For the text-containing cell, return its midpoint in [X, Y] coordinate format. 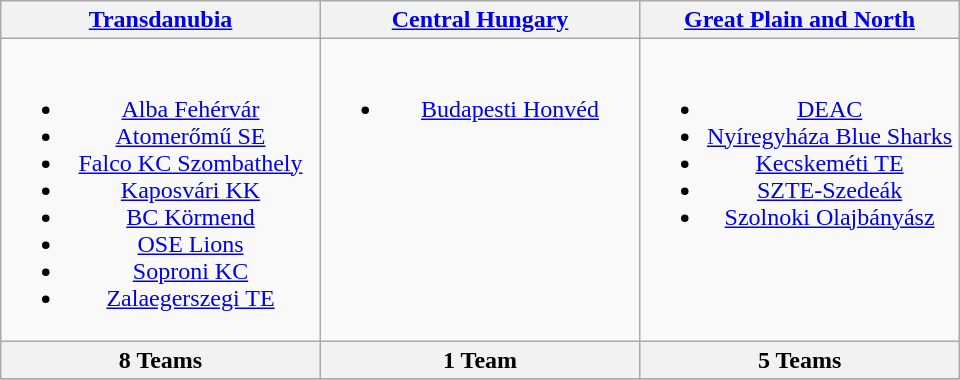
DEACNyíregyháza Blue SharksKecskeméti TESZTE-SzedeákSzolnoki Olajbányász [800, 190]
Alba FehérvárAtomerőmű SEFalco KC SzombathelyKaposvári KKBC KörmendOSE LionsSoproni KCZalaegerszegi TE [161, 190]
1 Team [480, 360]
5 Teams [800, 360]
Central Hungary [480, 20]
8 Teams [161, 360]
Transdanubia [161, 20]
Budapesti Honvéd [480, 190]
Great Plain and North [800, 20]
